From the cell containing the given text, extract its center point as (x, y) coordinate. 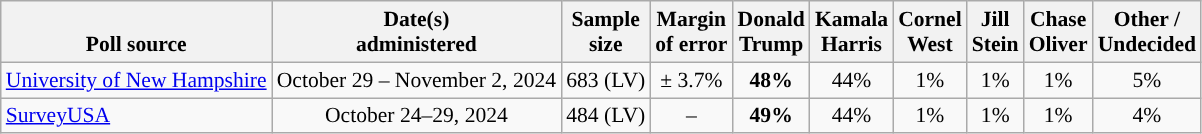
University of New Hampshire (136, 80)
October 24–29, 2024 (417, 116)
October 29 – November 2, 2024 (417, 80)
Marginof error (691, 32)
683 (LV) (606, 80)
Date(s)administered (417, 32)
ChaseOliver (1058, 32)
KamalaHarris (852, 32)
4% (1147, 116)
5% (1147, 80)
49% (770, 116)
– (691, 116)
CornelWest (930, 32)
484 (LV) (606, 116)
Other /Undecided (1147, 32)
JillStein (996, 32)
48% (770, 80)
SurveyUSA (136, 116)
Samplesize (606, 32)
DonaldTrump (770, 32)
± 3.7% (691, 80)
Poll source (136, 32)
